Detect which cell encompasses the target text, then output its (X, Y) center coordinate. 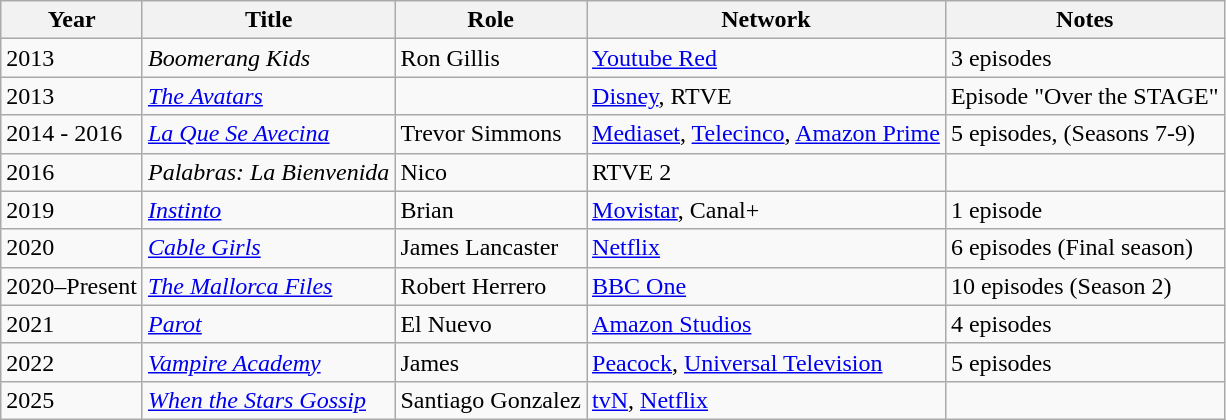
Episode "Over the STAGE" (1084, 96)
Movistar, Canal+ (766, 210)
2014 - 2016 (72, 134)
Trevor Simmons (491, 134)
James Lancaster (491, 248)
Robert Herrero (491, 286)
Notes (1084, 20)
tvN, Netflix (766, 400)
When the Stars Gossip (268, 400)
Peacock, Universal Television (766, 362)
La Que Se Avecina (268, 134)
2016 (72, 172)
RTVE 2 (766, 172)
Network (766, 20)
Youtube Red (766, 58)
BBC One (766, 286)
Palabras: La Bienvenida (268, 172)
Boomerang Kids (268, 58)
Instinto (268, 210)
6 episodes (Final season) (1084, 248)
2025 (72, 400)
The Avatars (268, 96)
Role (491, 20)
5 episodes, (Seasons 7-9) (1084, 134)
Parot (268, 324)
Nico (491, 172)
Ron Gillis (491, 58)
2020 (72, 248)
Vampire Academy (268, 362)
The Mallorca Files (268, 286)
5 episodes (1084, 362)
3 episodes (1084, 58)
Cable Girls (268, 248)
4 episodes (1084, 324)
2020–Present (72, 286)
James (491, 362)
Brian (491, 210)
El Nuevo (491, 324)
Disney, RTVE (766, 96)
1 episode (1084, 210)
2022 (72, 362)
2019 (72, 210)
Santiago Gonzalez (491, 400)
Year (72, 20)
Title (268, 20)
Amazon Studios (766, 324)
10 episodes (Season 2) (1084, 286)
Mediaset, Telecinco, Amazon Prime (766, 134)
Netflix (766, 248)
2021 (72, 324)
